Extract the [X, Y] coordinate from the center of the cell holding the provided text.  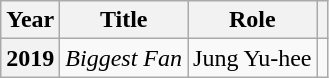
Role [252, 20]
2019 [30, 58]
Biggest Fan [124, 58]
Jung Yu-hee [252, 58]
Title [124, 20]
Year [30, 20]
